Search for the cell housing the specified text and yield its [X, Y] center coordinate. 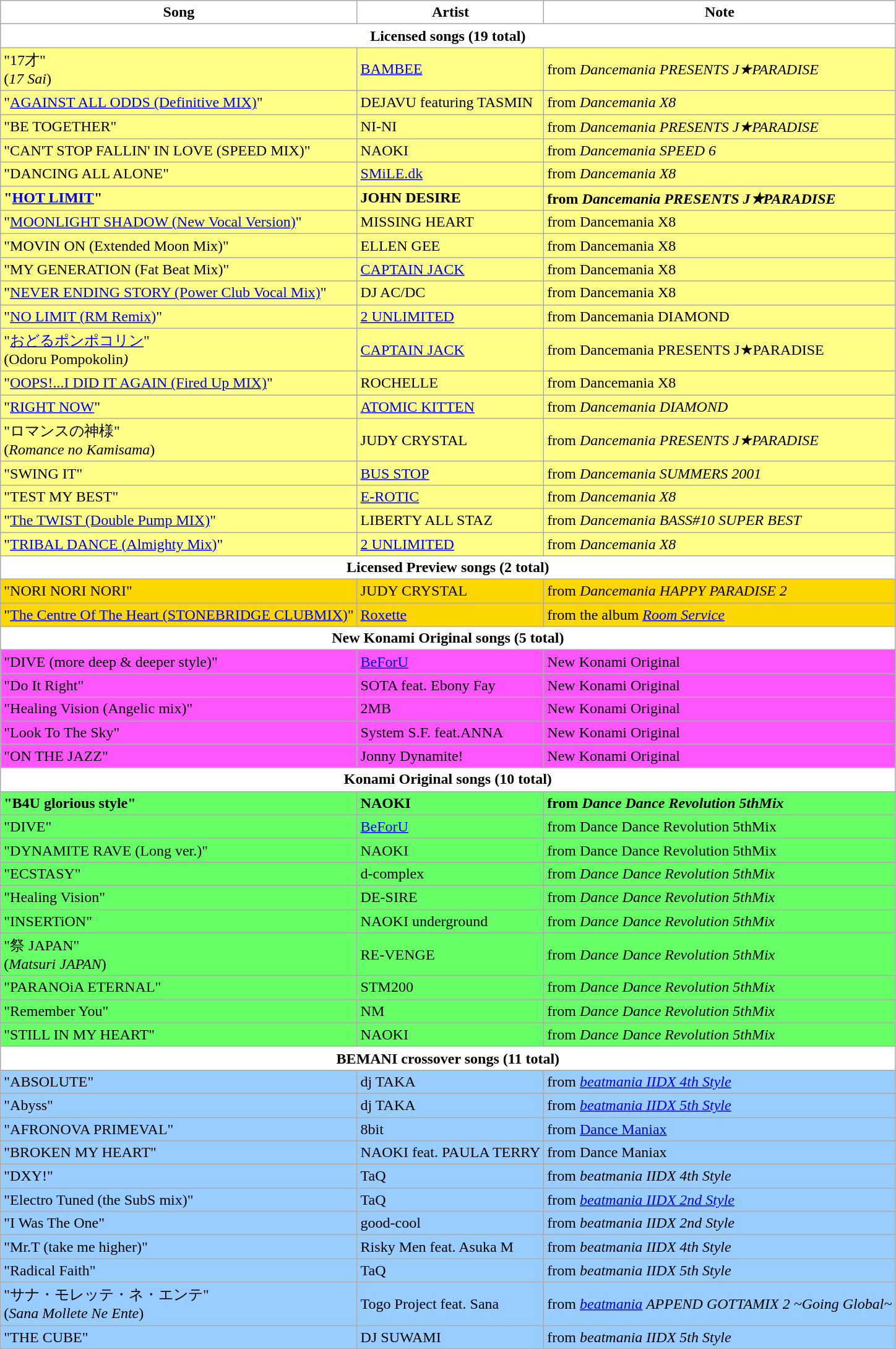
"STILL IN MY HEART" [179, 1035]
"Remember You" [179, 1011]
"SWING IT" [179, 473]
Risky Men feat. Asuka M [450, 1247]
"Abyss" [179, 1105]
"ロマンスの神様"(Romance no Kamisama) [179, 440]
"DYNAMITE RAVE (Long ver.)" [179, 850]
System S.F. feat.ANNA [450, 732]
E-ROTIC [450, 497]
"PARANOiA ETERNAL" [179, 987]
"サナ・モレッテ・ネ・エンテ"(Sana Mollete Ne Ente) [179, 1304]
LIBERTY ALL STAZ [450, 520]
"DXY!" [179, 1176]
Jonny Dynamite! [450, 756]
"Radical Faith" [179, 1270]
8bit [450, 1129]
Togo Project feat. Sana [450, 1304]
ROCHELLE [450, 383]
"AGAINST ALL ODDS (Definitive MIX)" [179, 102]
"OOPS!...I DID IT AGAIN (Fired Up MIX)" [179, 383]
Song [179, 12]
from Dancemania BASS#10 SUPER BEST [720, 520]
Artist [450, 12]
"CAN'T STOP FALLIN' IN LOVE (SPEED MIX)" [179, 150]
"祭 JAPAN"(Matsuri JAPAN) [179, 955]
"RIGHT NOW" [179, 407]
"DANCING ALL ALONE" [179, 174]
New Konami Original songs (5 total) [448, 638]
DEJAVU featuring TASMIN [450, 102]
"The TWIST (Double Pump MIX)" [179, 520]
MISSING HEART [450, 222]
from Dancemania SUMMERS 2001 [720, 473]
"DIVE (more deep & deeper style)" [179, 662]
"Do It Right" [179, 685]
"TRIBAL DANCE (Almighty Mix)" [179, 544]
"ECSTASY" [179, 874]
"NEVER ENDING STORY (Power Club Vocal Mix)" [179, 293]
BEMANI crossover songs (11 total) [448, 1058]
from beatmania APPEND GOTTAMIX 2 ~Going Global~ [720, 1304]
2MB [450, 709]
"ABSOLUTE" [179, 1082]
"THE CUBE" [179, 1337]
"ON THE JAZZ" [179, 756]
BAMBEE [450, 69]
Licensed Preview songs (2 total) [448, 568]
"INSERTiON" [179, 921]
JOHN DESIRE [450, 198]
NAOKI underground [450, 921]
STM200 [450, 987]
d-complex [450, 874]
from Dancemania SPEED 6 [720, 150]
RE-VENGE [450, 955]
"DIVE" [179, 826]
"MY GENERATION (Fat Beat Mix)" [179, 269]
Licensed songs (19 total) [448, 36]
Note [720, 12]
BUS STOP [450, 473]
NAOKI feat. PAULA TERRY [450, 1153]
"NO LIMIT (RM Remix)" [179, 316]
"Look To The Sky" [179, 732]
"BE TOGETHER" [179, 126]
SOTA feat. Ebony Fay [450, 685]
"BROKEN MY HEART" [179, 1153]
from Dancemania HAPPY PARADISE 2 [720, 591]
"The Centre Of The Heart (STONEBRIDGE CLUBMIX)" [179, 615]
SMiLE.dk [450, 174]
"Mr.T (take me higher)" [179, 1247]
"17才"(17 Sai) [179, 69]
Roxette [450, 615]
ELLEN GEE [450, 246]
"Electro Tuned (the SubS mix)" [179, 1200]
NI-NI [450, 126]
ATOMIC KITTEN [450, 407]
Konami Original songs (10 total) [448, 779]
"Healing Vision" [179, 897]
DJ AC/DC [450, 293]
"MOONLIGHT SHADOW (New Vocal Version)" [179, 222]
DE-SIRE [450, 897]
from the album Room Service [720, 615]
"TEST MY BEST" [179, 497]
"NORI NORI NORI" [179, 591]
"B4U glorious style" [179, 803]
NM [450, 1011]
"MOVIN ON (Extended Moon Mix)" [179, 246]
"AFRONOVA PRIMEVAL" [179, 1129]
"おどるポンポコリン"(Odoru Pompokolin) [179, 350]
"HOT LIMIT" [179, 198]
DJ SUWAMI [450, 1337]
"Healing Vision (Angelic mix)" [179, 709]
"I Was The One" [179, 1223]
good-cool [450, 1223]
